Find where the given text appears and provide that cell's center as (x, y) coordinate. 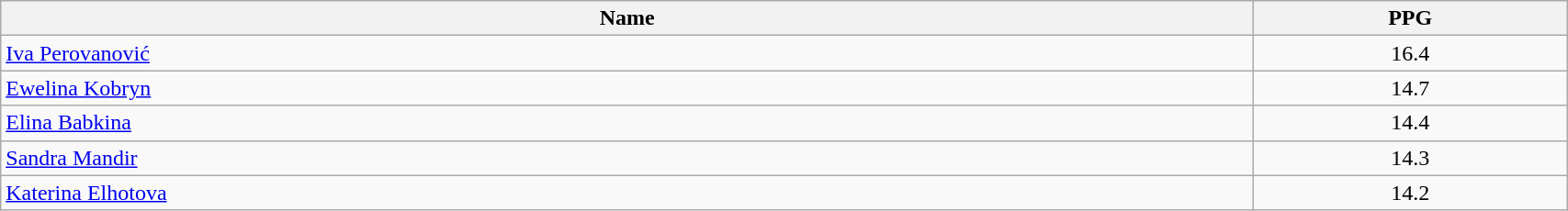
Elina Babkina (627, 123)
14.4 (1411, 123)
14.7 (1411, 88)
14.3 (1411, 158)
Iva Perovanović (627, 53)
PPG (1411, 18)
Katerina Elhotova (627, 193)
Name (627, 18)
Sandra Mandir (627, 158)
14.2 (1411, 193)
Ewelina Kobryn (627, 88)
16.4 (1411, 53)
